From the cell containing the given text, extract its center point as (X, Y) coordinate. 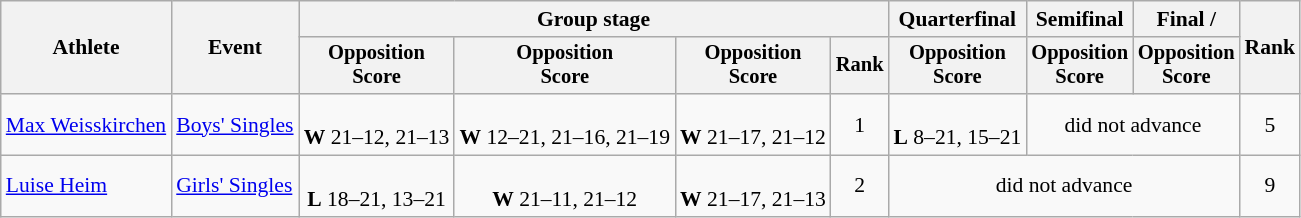
9 (1270, 186)
W 21–17, 21–12 (753, 124)
Boys' Singles (234, 124)
W 21–17, 21–13 (753, 186)
Quarterfinal (957, 19)
L 18–21, 13–21 (377, 186)
5 (1270, 124)
Athlete (86, 48)
Final / (1186, 19)
1 (860, 124)
W 21–11, 21–12 (564, 186)
Semifinal (1080, 19)
Group stage (594, 19)
Luise Heim (86, 186)
W 12–21, 21–16, 21–19 (564, 124)
Girls' Singles (234, 186)
W 21–12, 21–13 (377, 124)
Event (234, 48)
2 (860, 186)
Max Weisskirchen (86, 124)
L 8–21, 15–21 (957, 124)
